Provide the [x, y] coordinate of the cell's center where the given text is located.  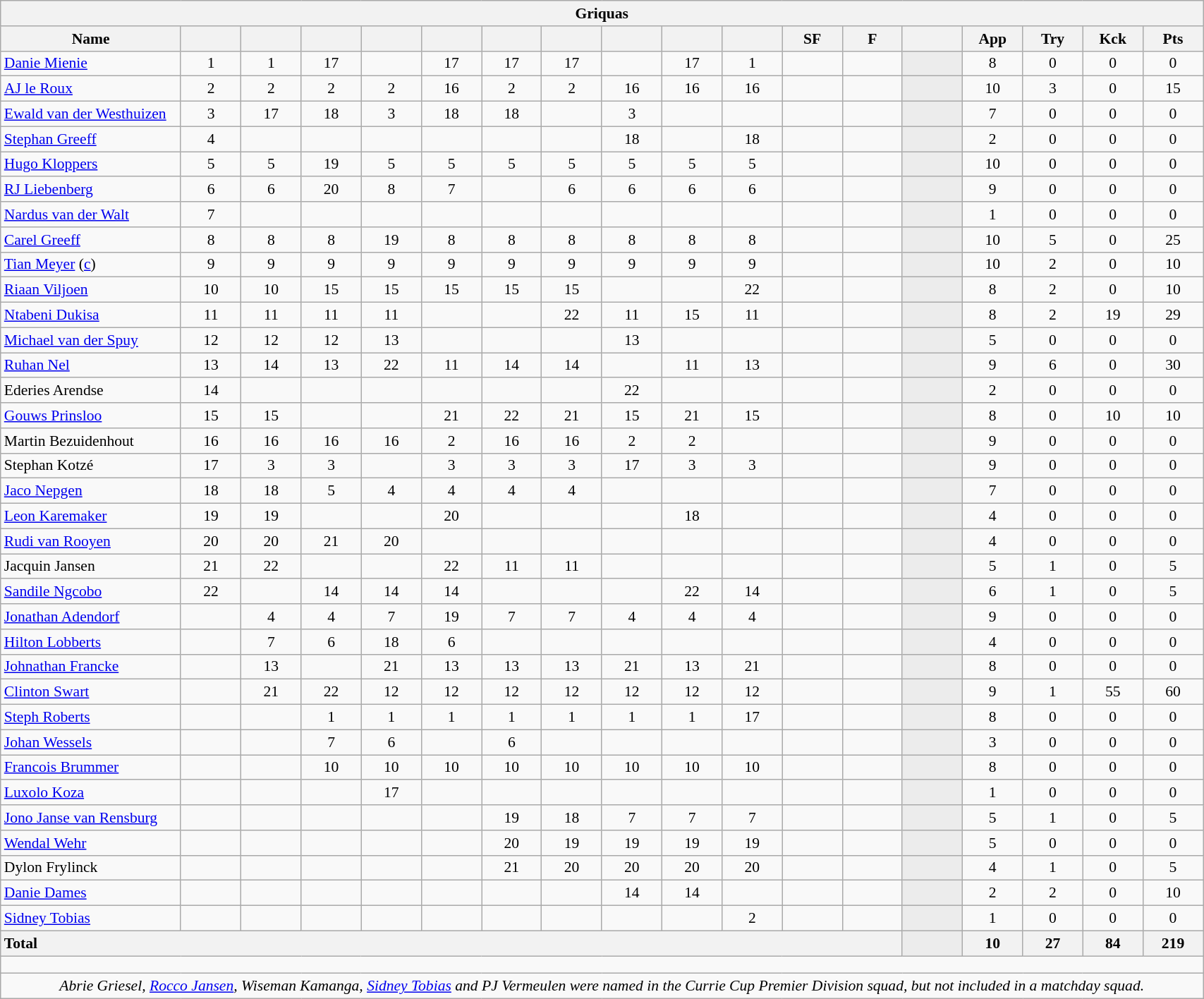
219 [1172, 943]
Name [91, 39]
Carel Greeff [91, 240]
27 [1052, 943]
Ntabeni Dukisa [91, 315]
Pts [1172, 39]
Try [1052, 39]
RJ Liebenberg [91, 190]
Riaan Viljoen [91, 290]
F [872, 39]
Stephan Kotzé [91, 466]
84 [1113, 943]
Griquas [602, 13]
Stephan Greeff [91, 139]
Dylon Frylinck [91, 868]
Danie Dames [91, 893]
Kck [1113, 39]
Hugo Kloppers [91, 164]
SF [813, 39]
Rudi van Rooyen [91, 541]
60 [1172, 692]
Gouws Prinsloo [91, 416]
Jono Janse van Rensburg [91, 818]
Michael van der Spuy [91, 340]
Jaco Nepgen [91, 491]
Nardus van der Walt [91, 214]
Martin Bezuidenhout [91, 441]
Danie Mienie [91, 63]
Leon Karemaker [91, 516]
55 [1113, 692]
29 [1172, 315]
Sandile Ngcobo [91, 592]
30 [1172, 365]
Ruhan Nel [91, 365]
Luxolo Koza [91, 793]
Steph Roberts [91, 718]
Clinton Swart [91, 692]
25 [1172, 240]
Jonathan Adendorf [91, 617]
Jacquin Jansen [91, 567]
Ewald van der Westhuizen [91, 114]
Johan Wessels [91, 742]
Johnathan Francke [91, 667]
Francois Brummer [91, 768]
Hilton Lobberts [91, 642]
Sidney Tobias [91, 919]
Ederies Arendse [91, 391]
App [993, 39]
Wendal Wehr [91, 843]
Total [451, 943]
AJ le Roux [91, 89]
Tian Meyer (c) [91, 265]
